Identify which cell holds the provided text, then report its (x, y) central coordinate. 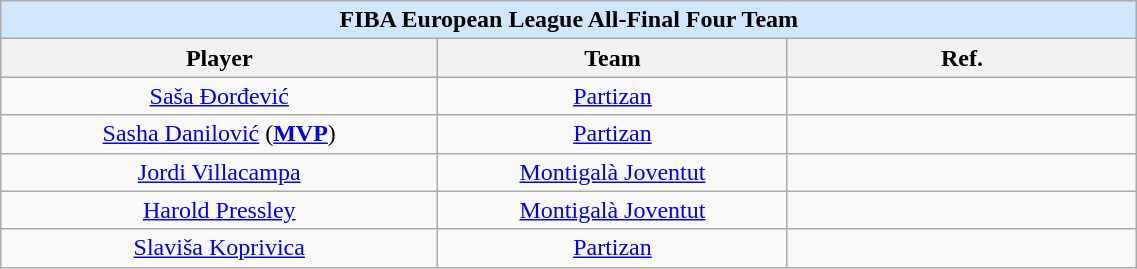
Sasha Danilović (MVP) (220, 134)
FIBA European League All-Final Four Team (569, 20)
Harold Pressley (220, 210)
Ref. (962, 58)
Team (613, 58)
Slaviša Koprivica (220, 248)
Saša Đorđević (220, 96)
Jordi Villacampa (220, 172)
Player (220, 58)
